Extract the (X, Y) coordinate from the center of the cell holding the provided text.  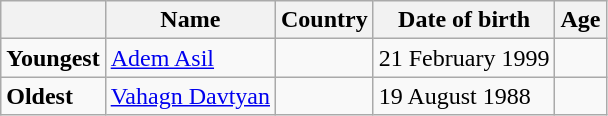
Oldest (53, 96)
Adem Asil (190, 58)
21 February 1999 (464, 58)
Date of birth (464, 20)
Vahagn Davtyan (190, 96)
Name (190, 20)
Youngest (53, 58)
Age (580, 20)
Country (325, 20)
19 August 1988 (464, 96)
